Determine the (X, Y) coordinate at the center of the cell enclosing the given text.  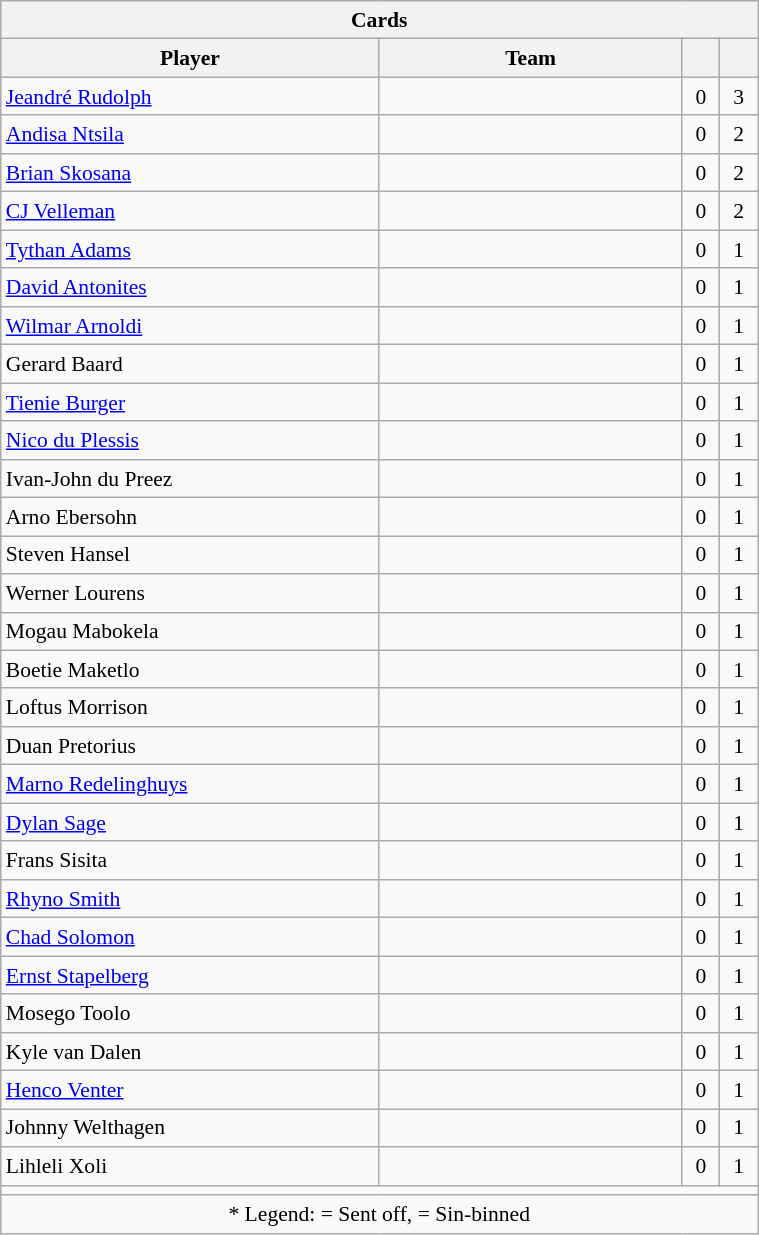
Kyle van Dalen (190, 1052)
Ivan-John du Preez (190, 479)
Mosego Toolo (190, 1013)
Boetie Maketlo (190, 670)
CJ Velleman (190, 211)
Frans Sisita (190, 861)
David Antonites (190, 288)
Nico du Plessis (190, 440)
Henco Venter (190, 1090)
Chad Solomon (190, 937)
Tythan Adams (190, 249)
Wilmar Arnoldi (190, 326)
* Legend: = Sent off, = Sin-binned (380, 1215)
Gerard Baard (190, 364)
Steven Hansel (190, 555)
Marno Redelinghuys (190, 784)
Team (530, 58)
Lihleli Xoli (190, 1166)
Andisa Ntsila (190, 135)
Jeandré Rudolph (190, 97)
Brian Skosana (190, 173)
Arno Ebersohn (190, 517)
Johnny Welthagen (190, 1128)
Tienie Burger (190, 402)
Rhyno Smith (190, 899)
Mogau Mabokela (190, 631)
Player (190, 58)
Werner Lourens (190, 593)
Cards (380, 20)
Duan Pretorius (190, 746)
Dylan Sage (190, 822)
Ernst Stapelberg (190, 975)
3 (739, 97)
Loftus Morrison (190, 708)
